Extract the [x, y] coordinate from the center of the cell holding the provided text.  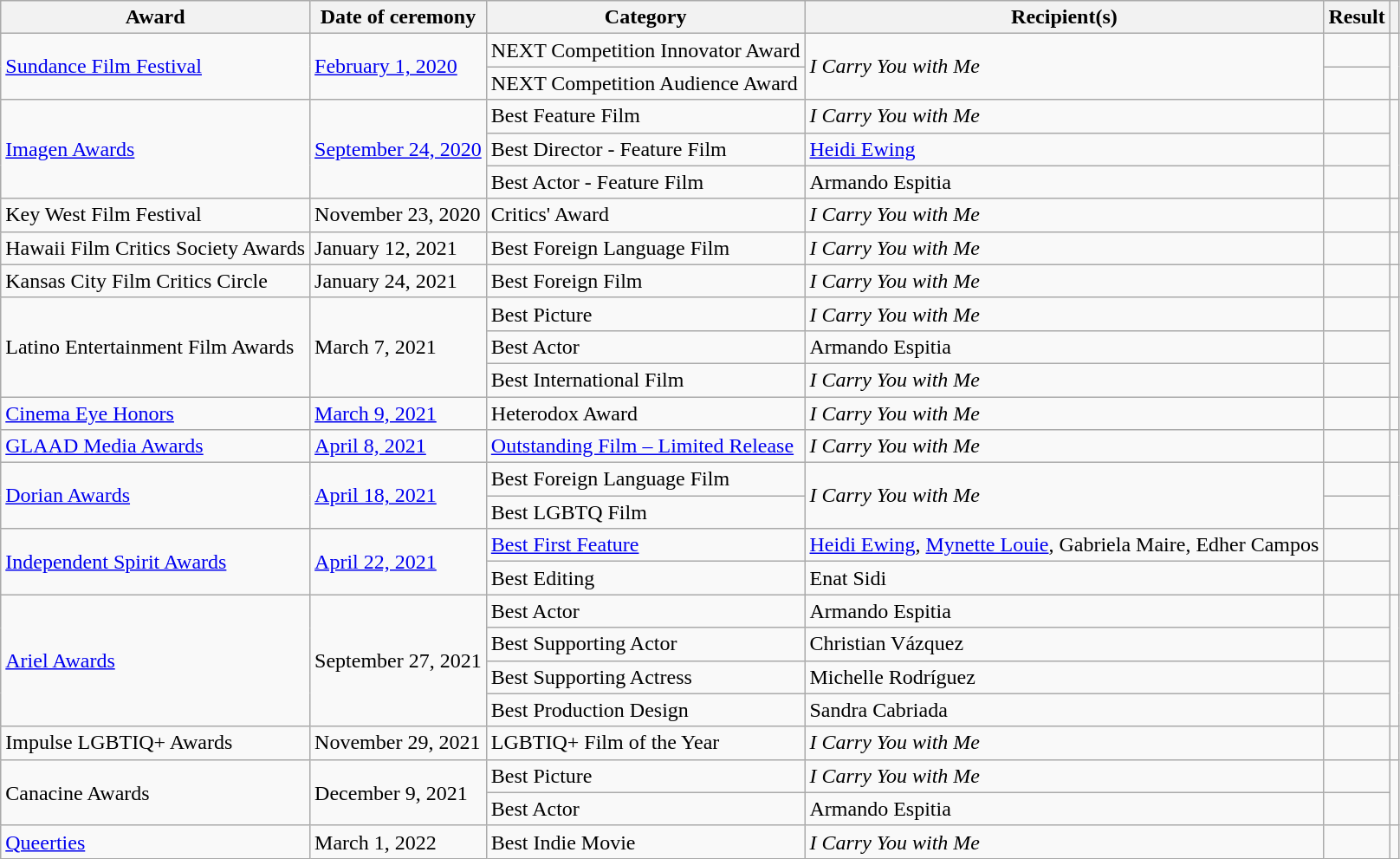
Outstanding Film – Limited Release [645, 446]
Enat Sidi [1064, 578]
Best Foreign Film [645, 281]
Award [156, 17]
December 9, 2021 [399, 792]
Imagen Awards [156, 149]
November 23, 2020 [399, 215]
January 12, 2021 [399, 248]
April 22, 2021 [399, 562]
Best Indie Movie [645, 842]
Ariel Awards [156, 661]
Heidi Ewing, Mynette Louie, Gabriela Maire, Edher Campos [1064, 545]
Category [645, 17]
Date of ceremony [399, 17]
Best Production Design [645, 710]
NEXT Competition Innovator Award [645, 50]
April 18, 2021 [399, 496]
Critics' Award [645, 215]
Canacine Awards [156, 792]
Best Supporting Actress [645, 677]
Impulse LGBTIQ+ Awards [156, 743]
Queerties [156, 842]
Best LGBTQ Film [645, 512]
Heterodox Award [645, 413]
NEXT Competition Audience Award [645, 83]
Independent Spirit Awards [156, 562]
April 8, 2021 [399, 446]
Cinema Eye Honors [156, 413]
September 27, 2021 [399, 661]
Sandra Cabriada [1064, 710]
March 1, 2022 [399, 842]
February 1, 2020 [399, 67]
March 7, 2021 [399, 347]
Kansas City Film Critics Circle [156, 281]
Best Actor - Feature Film [645, 182]
March 9, 2021 [399, 413]
Sundance Film Festival [156, 67]
Heidi Ewing [1064, 149]
November 29, 2021 [399, 743]
Recipient(s) [1064, 17]
GLAAD Media Awards [156, 446]
Best Editing [645, 578]
Christian Vázquez [1064, 644]
Latino Entertainment Film Awards [156, 347]
Best Supporting Actor [645, 644]
Dorian Awards [156, 496]
Michelle Rodríguez [1064, 677]
January 24, 2021 [399, 281]
Result [1357, 17]
September 24, 2020 [399, 149]
Hawaii Film Critics Society Awards [156, 248]
Best First Feature [645, 545]
Key West Film Festival [156, 215]
LGBTIQ+ Film of the Year [645, 743]
Best International Film [645, 380]
Best Director - Feature Film [645, 149]
Best Feature Film [645, 116]
